Determine the (X, Y) coordinate at the center of the cell enclosing the given text.  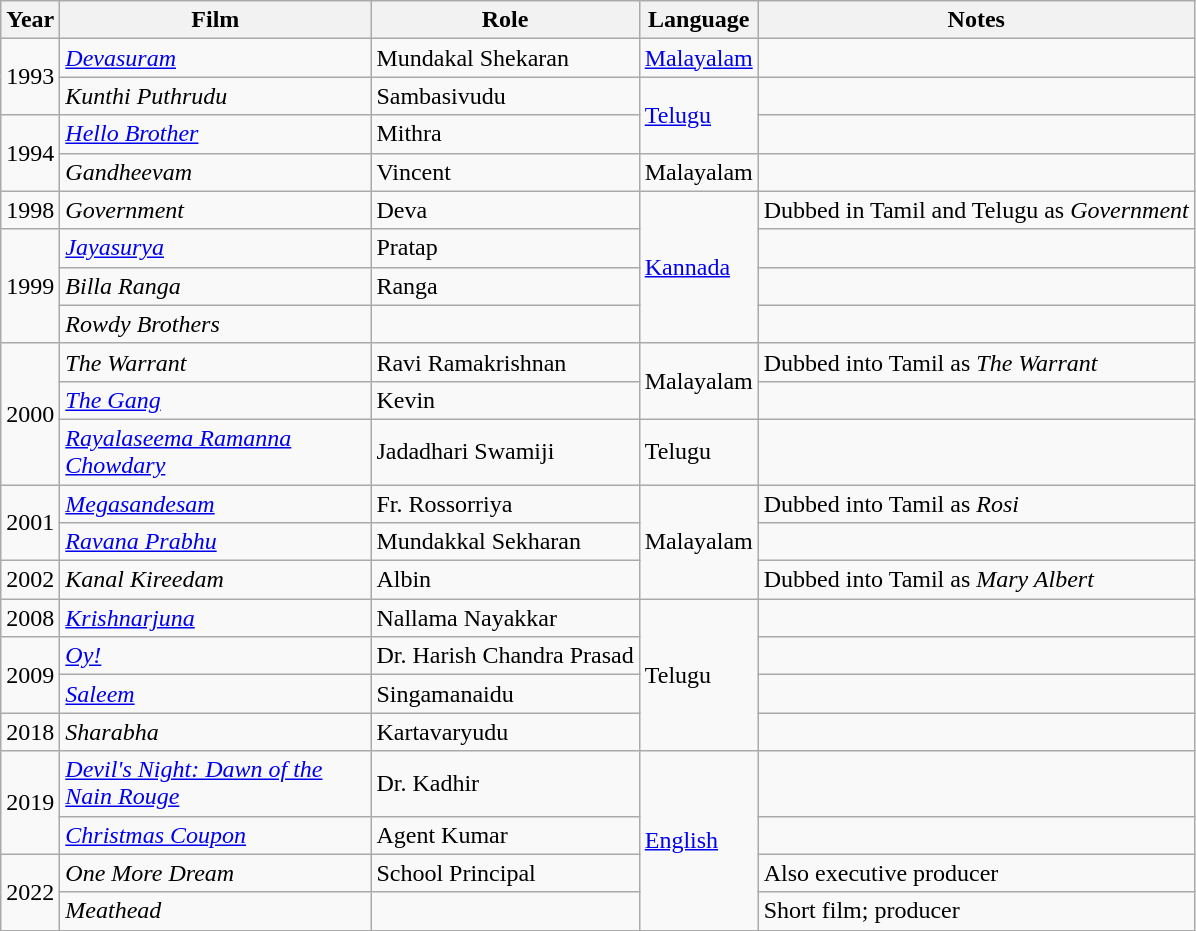
2001 (30, 522)
Short film; producer (976, 911)
One More Dream (216, 873)
Rayalaseema Ramanna Chowdary (216, 452)
Vincent (505, 172)
Agent Kumar (505, 835)
Dr. Kadhir (505, 784)
2009 (30, 675)
Devil's Night: Dawn of the Nain Rouge (216, 784)
Also executive producer (976, 873)
Nallama Nayakkar (505, 618)
Ravana Prabhu (216, 542)
Jayasurya (216, 248)
Kanal Kireedam (216, 580)
Devasuram (216, 58)
2019 (30, 802)
Mithra (505, 134)
2000 (30, 414)
Sharabha (216, 732)
Kunthi Puthrudu (216, 96)
Billa Ranga (216, 286)
Dubbed into Tamil as Mary Albert (976, 580)
1999 (30, 286)
Kannada (698, 267)
The Warrant (216, 362)
Albin (505, 580)
Ranga (505, 286)
Jadadhari Swamiji (505, 452)
Notes (976, 20)
Dubbed into Tamil as The Warrant (976, 362)
Kartavaryudu (505, 732)
2002 (30, 580)
Meathead (216, 911)
Dubbed into Tamil as Rosi (976, 503)
Saleem (216, 694)
Year (30, 20)
School Principal (505, 873)
1993 (30, 77)
2022 (30, 892)
Deva (505, 210)
Gandheevam (216, 172)
Film (216, 20)
Krishnarjuna (216, 618)
1998 (30, 210)
Singamanaidu (505, 694)
Kevin (505, 400)
Pratap (505, 248)
Sambasivudu (505, 96)
English (698, 840)
Fr. Rossorriya (505, 503)
2008 (30, 618)
Government (216, 210)
The Gang (216, 400)
Mundakal Shekaran (505, 58)
Mundakkal Sekharan (505, 542)
Dubbed in Tamil and Telugu as Government (976, 210)
1994 (30, 153)
Dr. Harish Chandra Prasad (505, 656)
Language (698, 20)
Rowdy Brothers (216, 324)
Hello Brother (216, 134)
Role (505, 20)
Christmas Coupon (216, 835)
Megasandesam (216, 503)
Oy! (216, 656)
2018 (30, 732)
Ravi Ramakrishnan (505, 362)
